Pinpoint the cell where the given text exists, returning its (X, Y) midpoint coordinate. 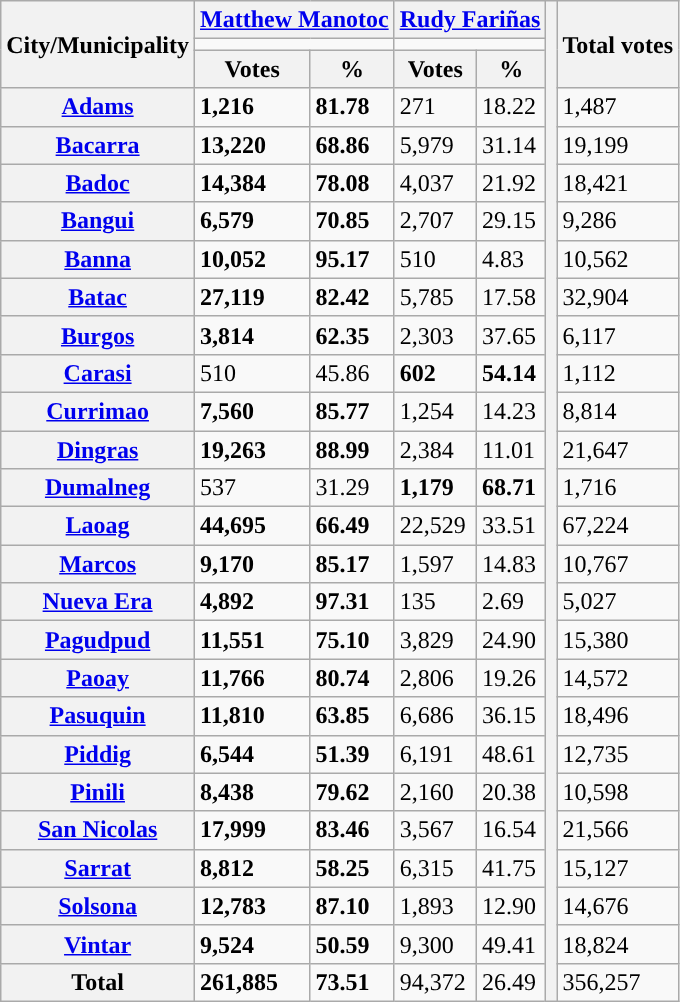
14,572 (618, 678)
32,904 (618, 297)
Vintar (98, 944)
22,529 (435, 526)
95.17 (352, 259)
356,257 (618, 982)
20.38 (510, 792)
21,647 (618, 449)
6,544 (252, 754)
261,885 (252, 982)
Dingras (98, 449)
14,676 (618, 906)
Bacarra (98, 145)
Dumalneg (98, 488)
36.15 (510, 716)
73.51 (352, 982)
8,438 (252, 792)
9,300 (435, 944)
5,785 (435, 297)
1,893 (435, 906)
2,384 (435, 449)
Batac (98, 297)
11,810 (252, 716)
6,117 (618, 335)
49.41 (510, 944)
Total (98, 982)
1,254 (435, 411)
33.51 (510, 526)
31.29 (352, 488)
18,496 (618, 716)
11,551 (252, 640)
94,372 (435, 982)
31.14 (510, 145)
68.71 (510, 488)
7,560 (252, 411)
48.61 (510, 754)
Laoag (98, 526)
6,315 (435, 868)
45.86 (352, 373)
68.86 (352, 145)
13,220 (252, 145)
2,303 (435, 335)
8,814 (618, 411)
5,027 (618, 602)
1,597 (435, 564)
19.26 (510, 678)
1,216 (252, 107)
602 (435, 373)
19,263 (252, 449)
Bangui (98, 221)
16.54 (510, 830)
50.59 (352, 944)
Rudy Fariñas (470, 20)
12,735 (618, 754)
Total votes (618, 44)
24.90 (510, 640)
14.83 (510, 564)
4,892 (252, 602)
1,487 (618, 107)
29.15 (510, 221)
10,052 (252, 259)
12,783 (252, 906)
88.99 (352, 449)
14.23 (510, 411)
83.46 (352, 830)
1,112 (618, 373)
87.10 (352, 906)
75.10 (352, 640)
82.42 (352, 297)
81.78 (352, 107)
10,562 (618, 259)
37.65 (510, 335)
Marcos (98, 564)
City/Municipality (98, 44)
Nueva Era (98, 602)
54.14 (510, 373)
10,767 (618, 564)
67,224 (618, 526)
1,179 (435, 488)
Sarrat (98, 868)
9,524 (252, 944)
Pagudpud (98, 640)
66.49 (352, 526)
12.90 (510, 906)
Matthew Manotoc (294, 20)
Currimao (98, 411)
18.22 (510, 107)
5,979 (435, 145)
70.85 (352, 221)
15,380 (618, 640)
14,384 (252, 183)
Piddig (98, 754)
271 (435, 107)
9,286 (618, 221)
6,579 (252, 221)
41.75 (510, 868)
11,766 (252, 678)
Banna (98, 259)
17,999 (252, 830)
19,199 (618, 145)
Pinili (98, 792)
6,191 (435, 754)
51.39 (352, 754)
135 (435, 602)
18,421 (618, 183)
15,127 (618, 868)
27,119 (252, 297)
85.77 (352, 411)
63.85 (352, 716)
44,695 (252, 526)
4.83 (510, 259)
1,716 (618, 488)
6,686 (435, 716)
Adams (98, 107)
26.49 (510, 982)
Burgos (98, 335)
80.74 (352, 678)
18,824 (618, 944)
58.25 (352, 868)
Solsona (98, 906)
2,707 (435, 221)
Carasi (98, 373)
Paoay (98, 678)
85.17 (352, 564)
San Nicolas (98, 830)
97.31 (352, 602)
10,598 (618, 792)
2,806 (435, 678)
Badoc (98, 183)
62.35 (352, 335)
3,829 (435, 640)
21,566 (618, 830)
78.08 (352, 183)
8,812 (252, 868)
4,037 (435, 183)
3,567 (435, 830)
11.01 (510, 449)
9,170 (252, 564)
2.69 (510, 602)
17.58 (510, 297)
2,160 (435, 792)
3,814 (252, 335)
537 (252, 488)
79.62 (352, 792)
21.92 (510, 183)
Pasuquin (98, 716)
